Return [X, Y] of the center of cell containing provided text 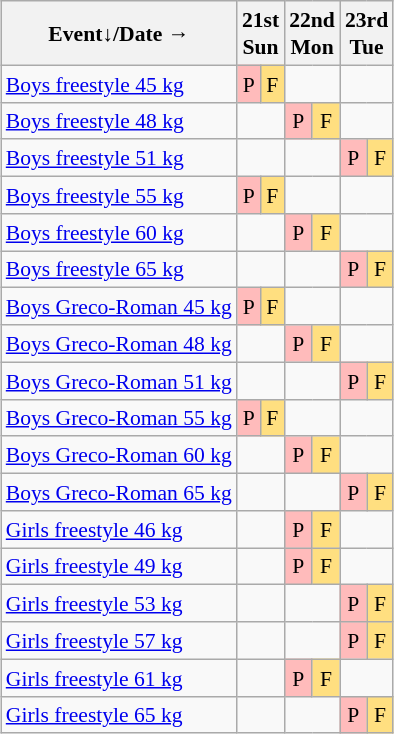
Boys freestyle 51 kg [119, 158]
Boys Greco-Roman 60 kg [119, 454]
21stSun [260, 33]
Boys freestyle 65 kg [119, 268]
22ndMon [312, 33]
23rdTue [366, 33]
Boys freestyle 60 kg [119, 232]
Boys freestyle 48 kg [119, 120]
Boys Greco-Roman 55 kg [119, 418]
Boys Greco-Roman 45 kg [119, 306]
Boys Greco-Roman 51 kg [119, 380]
Boys Greco-Roman 48 kg [119, 344]
Boys freestyle 45 kg [119, 84]
Girls freestyle 46 kg [119, 528]
Girls freestyle 65 kg [119, 714]
Girls freestyle 57 kg [119, 640]
Girls freestyle 61 kg [119, 678]
Boys Greco-Roman 65 kg [119, 492]
Girls freestyle 49 kg [119, 566]
Girls freestyle 53 kg [119, 604]
Boys freestyle 55 kg [119, 194]
Event↓/Date → [119, 33]
